Detect which cell encompasses the target text, then output its [x, y] center coordinate. 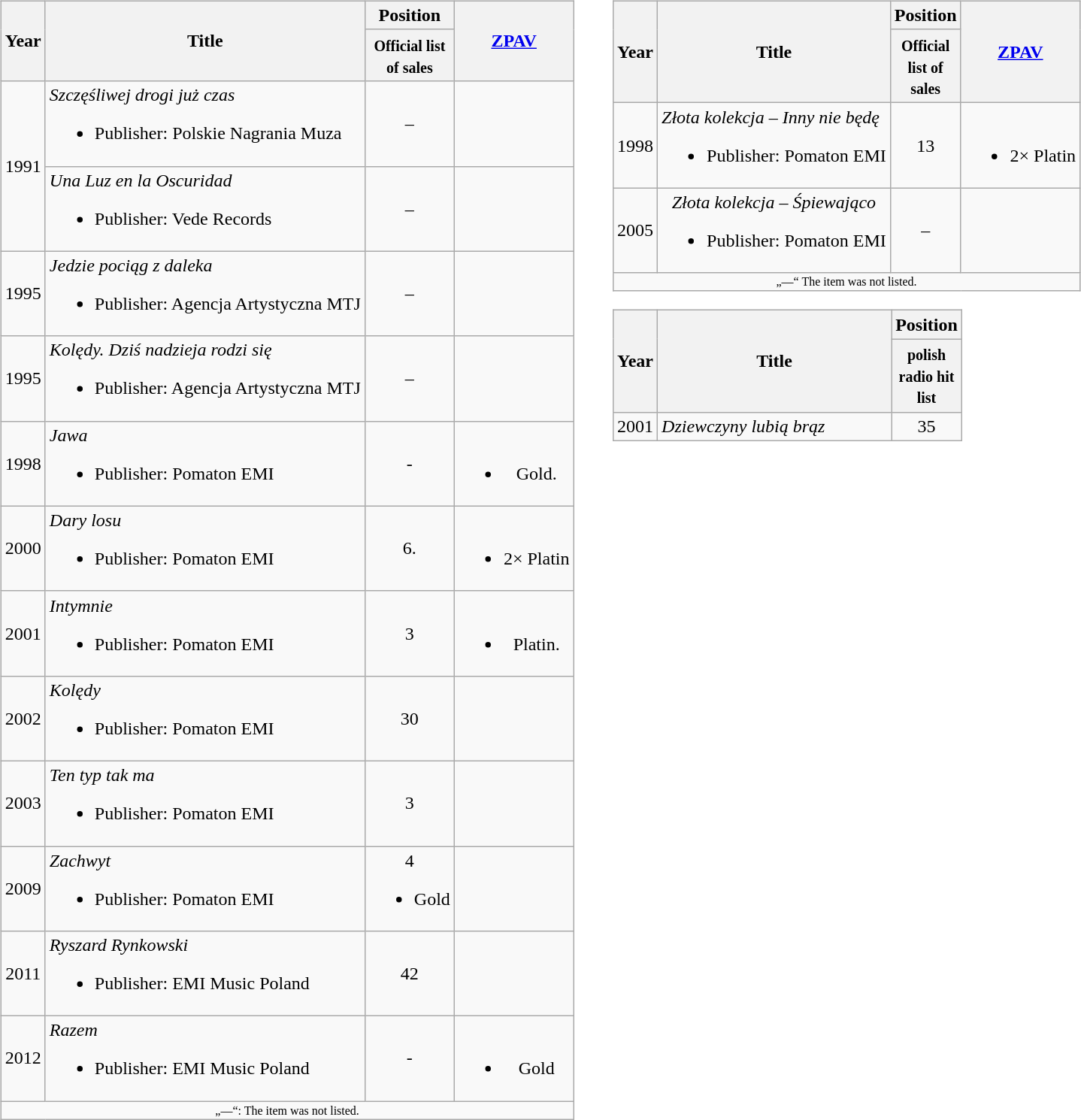
4Gold [409, 888]
Gold [514, 1058]
polish radio hit list [927, 376]
13 [925, 146]
2012 [23, 1058]
35 [927, 426]
KolędyPublisher: Pomaton EMI [204, 719]
30 [409, 719]
Platin. [514, 633]
Złota kolekcja – Inny nie będęPublisher: Pomaton EMI [774, 146]
Una Luz en la OscuridadPublisher: Vede Records [204, 209]
RazemPublisher: EMI Music Poland [204, 1058]
Ryszard RynkowskiPublisher: EMI Music Poland [204, 974]
Dziewczyny lubią brąz [774, 426]
2003 [23, 803]
Szczęśliwej drogi już czasPublisher: Polskie Nagrania Muza [204, 123]
1991 [23, 166]
JawaPublisher: Pomaton EMI [204, 463]
6. [409, 549]
42 [409, 974]
ZachwytPublisher: Pomaton EMI [204, 888]
„—“ The item was not listed. [846, 282]
Jedzie pociąg z dalekaPublisher: Agencja Artystyczna MTJ [204, 293]
2000 [23, 549]
Kolędy. Dziś nadzieja rodzi sięPublisher: Agencja Artystyczna MTJ [204, 379]
2009 [23, 888]
IntymniePublisher: Pomaton EMI [204, 633]
2005 [634, 230]
Dary losuPublisher: Pomaton EMI [204, 549]
2011 [23, 974]
2002 [23, 719]
Ten typ tak maPublisher: Pomaton EMI [204, 803]
„—“: The item was not listed. [287, 1110]
Złota kolekcja – ŚpiewającoPublisher: Pomaton EMI [774, 230]
Gold. [514, 463]
